Pinpoint the cell where the given text exists, returning its (X, Y) midpoint coordinate. 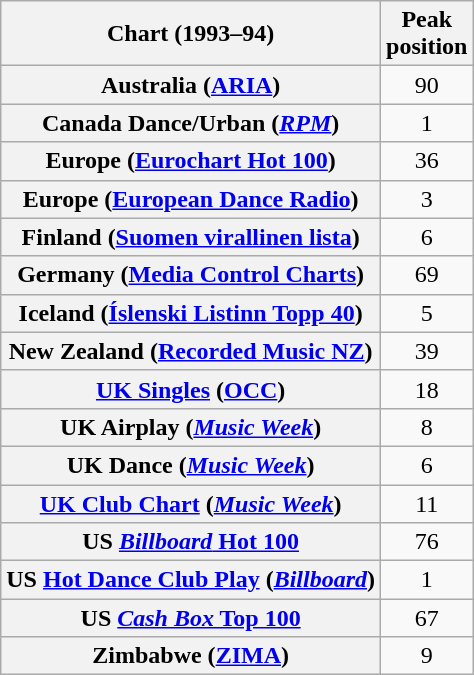
UK Airplay (Music Week) (191, 427)
11 (427, 503)
9 (427, 656)
US Billboard Hot 100 (191, 542)
8 (427, 427)
UK Singles (OCC) (191, 389)
5 (427, 313)
36 (427, 161)
18 (427, 389)
UK Dance (Music Week) (191, 465)
Europe (Eurochart Hot 100) (191, 161)
76 (427, 542)
69 (427, 275)
Zimbabwe (ZIMA) (191, 656)
Canada Dance/Urban (RPM) (191, 123)
67 (427, 618)
US Hot Dance Club Play (Billboard) (191, 580)
39 (427, 351)
Europe (European Dance Radio) (191, 199)
90 (427, 85)
Iceland (Íslenski Listinn Topp 40) (191, 313)
3 (427, 199)
Chart (1993–94) (191, 34)
Australia (ARIA) (191, 85)
Germany (Media Control Charts) (191, 275)
Finland (Suomen virallinen lista) (191, 237)
New Zealand (Recorded Music NZ) (191, 351)
UK Club Chart (Music Week) (191, 503)
US Cash Box Top 100 (191, 618)
Peakposition (427, 34)
